Return the (X, Y) coordinate for the center point of the cell that contains the specified text.  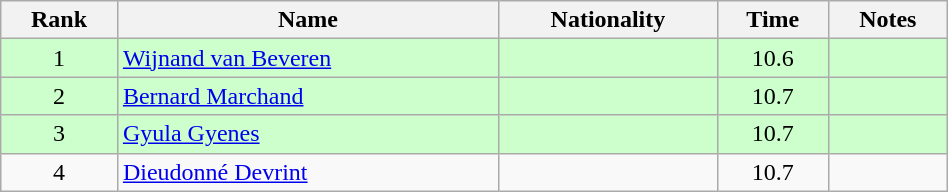
4 (60, 172)
Rank (60, 20)
Bernard Marchand (308, 96)
2 (60, 96)
Time (772, 20)
Name (308, 20)
Nationality (608, 20)
Dieudonné Devrint (308, 172)
1 (60, 58)
Notes (888, 20)
Gyula Gyenes (308, 134)
Wijnand van Beveren (308, 58)
3 (60, 134)
10.6 (772, 58)
